From the cell containing the given text, extract its center point as (x, y) coordinate. 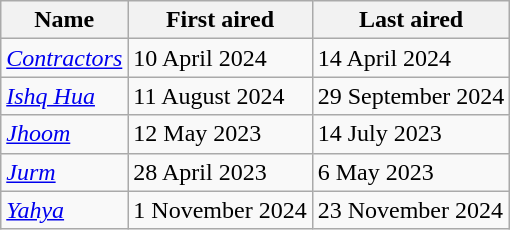
14 April 2024 (411, 58)
Last aired (411, 20)
1 November 2024 (220, 210)
Contractors (64, 58)
Yahya (64, 210)
14 July 2023 (411, 134)
28 April 2023 (220, 172)
Jhoom (64, 134)
6 May 2023 (411, 172)
23 November 2024 (411, 210)
29 September 2024 (411, 96)
First aired (220, 20)
Ishq Hua (64, 96)
12 May 2023 (220, 134)
Jurm (64, 172)
Name (64, 20)
11 August 2024 (220, 96)
10 April 2024 (220, 58)
